Locate the cell with the specified text and output its (x, y) center coordinate. 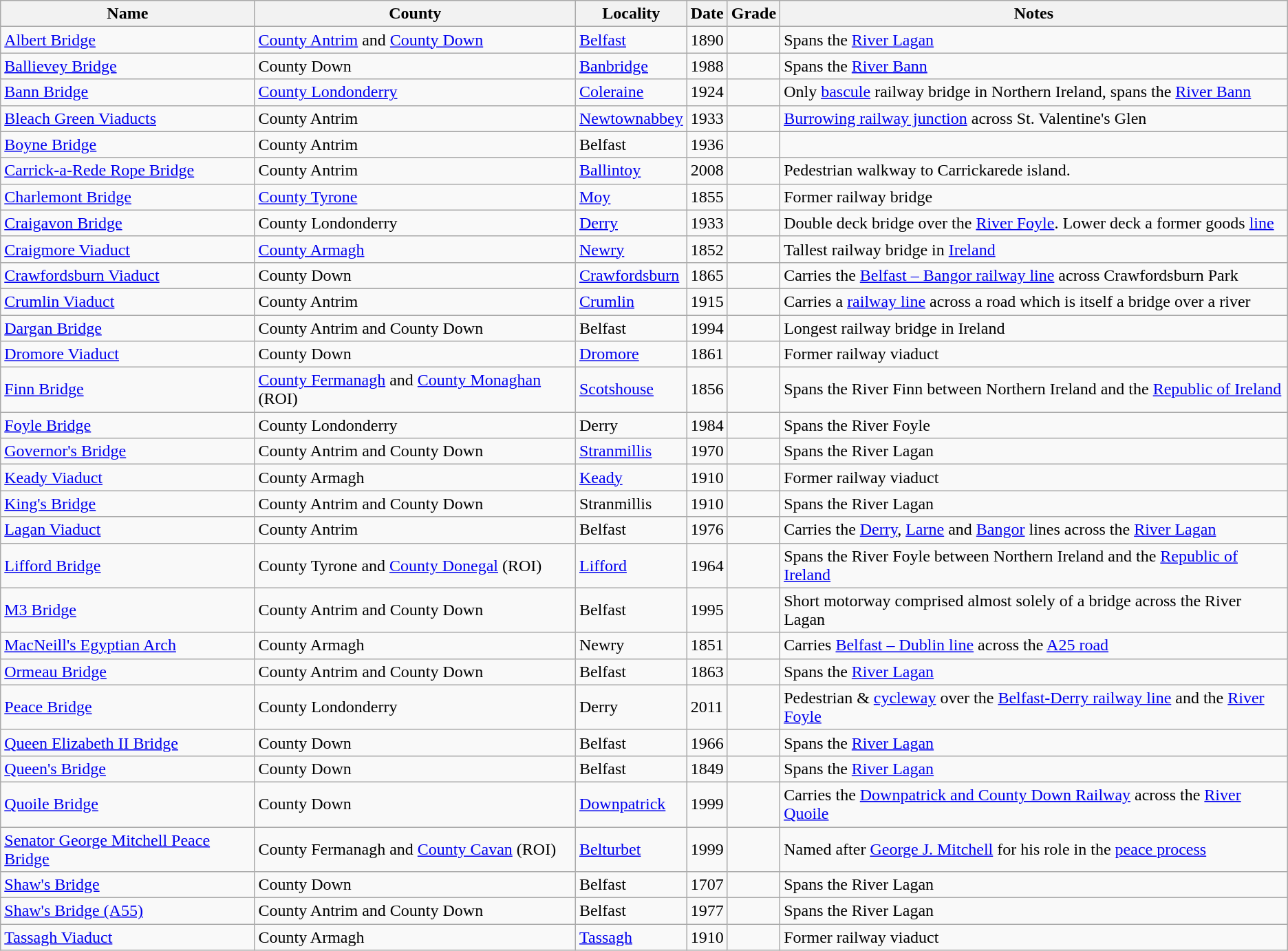
Queen's Bridge (128, 769)
Carries a railway line across a road which is itself a bridge over a river (1034, 301)
County (415, 14)
Newtownabbey (631, 118)
Lifford (631, 566)
Queen Elizabeth II Bridge (128, 742)
Ballievey Bridge (128, 66)
Burrowing railway junction across St. Valentine's Glen (1034, 118)
1856 (707, 389)
Downpatrick (631, 804)
Double deck bridge over the River Foyle. Lower deck a former goods line (1034, 223)
Craigmore Viaduct (128, 249)
Albert Bridge (128, 40)
Bleach Green Viaducts (128, 118)
1863 (707, 672)
1707 (707, 885)
1865 (707, 275)
Crawfordsburn Viaduct (128, 275)
Crumlin (631, 301)
Crawfordsburn (631, 275)
MacNeill's Egyptian Arch (128, 645)
Grade (753, 14)
Crumlin Viaduct (128, 301)
Senator George Mitchell Peace Bridge (128, 849)
Bann Bridge (128, 92)
County Tyrone (415, 197)
Tassagh (631, 937)
Finn Bridge (128, 389)
Banbridge (631, 66)
Date (707, 14)
M3 Bridge (128, 610)
1977 (707, 911)
Only bascule railway bridge in Northern Ireland, spans the River Bann (1034, 92)
Belturbet (631, 849)
1966 (707, 742)
1855 (707, 197)
Spans the River Foyle between Northern Ireland and the Republic of Ireland (1034, 566)
Named after George J. Mitchell for his role in the peace process (1034, 849)
2011 (707, 707)
1988 (707, 66)
Carrick-a-Rede Rope Bridge (128, 171)
1964 (707, 566)
Lifford Bridge (128, 566)
Keady (631, 478)
1970 (707, 451)
Short motorway comprised almost solely of a bridge across the River Lagan (1034, 610)
Former railway bridge (1034, 197)
Boyne Bridge (128, 145)
Carries the Derry, Larne and Bangor lines across the River Lagan (1034, 530)
1852 (707, 249)
King's Bridge (128, 504)
Pedestrian & cycleway over the Belfast-Derry railway line and the River Foyle (1034, 707)
Coleraine (631, 92)
Foyle Bridge (128, 425)
County Fermanagh and County Cavan (ROI) (415, 849)
Dromore Viaduct (128, 354)
Tallest railway bridge in Ireland (1034, 249)
1976 (707, 530)
Locality (631, 14)
1994 (707, 328)
Scotshouse (631, 389)
1936 (707, 145)
1890 (707, 40)
Notes (1034, 14)
Keady Viaduct (128, 478)
Carries the Belfast – Bangor railway line across Crawfordsburn Park (1034, 275)
Charlemont Bridge (128, 197)
Peace Bridge (128, 707)
Governor's Bridge (128, 451)
Ballintoy (631, 171)
1924 (707, 92)
Name (128, 14)
1861 (707, 354)
Lagan Viaduct (128, 530)
Carries the Downpatrick and County Down Railway across the River Quoile (1034, 804)
Shaw's Bridge (128, 885)
Moy (631, 197)
1851 (707, 645)
Pedestrian walkway to Carrickarede island. (1034, 171)
Tassagh Viaduct (128, 937)
Dromore (631, 354)
1984 (707, 425)
County Tyrone and County Donegal (ROI) (415, 566)
Dargan Bridge (128, 328)
Spans the River Foyle (1034, 425)
Longest railway bridge in Ireland (1034, 328)
Spans the River Bann (1034, 66)
1915 (707, 301)
1849 (707, 769)
1995 (707, 610)
County Fermanagh and County Monaghan (ROI) (415, 389)
Shaw's Bridge (A55) (128, 911)
Ormeau Bridge (128, 672)
Craigavon Bridge (128, 223)
Quoile Bridge (128, 804)
Spans the River Finn between Northern Ireland and the Republic of Ireland (1034, 389)
2008 (707, 171)
Carries Belfast – Dublin line across the A25 road (1034, 645)
